Return (x, y) of the center of cell containing provided text 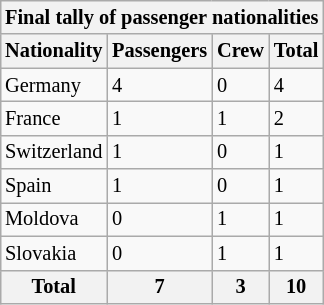
Moldova (54, 220)
Switzerland (54, 152)
7 (160, 287)
Passengers (160, 51)
3 (240, 287)
Spain (54, 186)
2 (296, 119)
Germany (54, 85)
Final tally of passenger nationalities (162, 18)
Slovakia (54, 253)
Nationality (54, 51)
Crew (240, 51)
France (54, 119)
10 (296, 287)
